Identify which cell holds the provided text, then report its (X, Y) central coordinate. 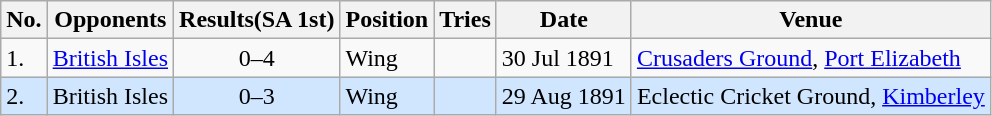
Results(SA 1st) (257, 20)
2. (24, 96)
29 Aug 1891 (564, 96)
Date (564, 20)
0–3 (257, 96)
0–4 (257, 58)
1. (24, 58)
Eclectic Cricket Ground, Kimberley (810, 96)
Tries (466, 20)
30 Jul 1891 (564, 58)
Opponents (110, 20)
Venue (810, 20)
Crusaders Ground, Port Elizabeth (810, 58)
Position (387, 20)
No. (24, 20)
